Detect which cell encompasses the target text, then output its [x, y] center coordinate. 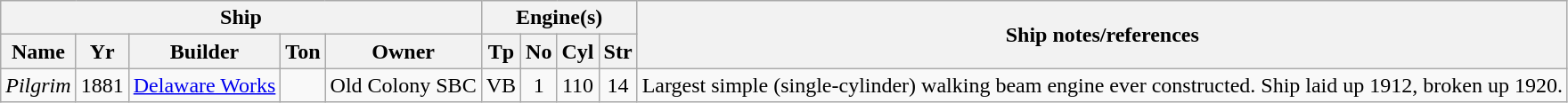
Largest simple (single-cylinder) walking beam engine ever constructed. Ship laid up 1912, broken up 1920. [1102, 85]
Name [38, 51]
VB [501, 85]
Builder [205, 51]
Engine(s) [559, 18]
1881 [102, 85]
Yr [102, 51]
Owner [403, 51]
Str [618, 51]
Delaware Works [205, 85]
Tp [501, 51]
110 [577, 85]
Cyl [577, 51]
Ton [303, 51]
Ship [241, 18]
Old Colony SBC [403, 85]
14 [618, 85]
Pilgrim [38, 85]
Ship notes/references [1102, 35]
1 [539, 85]
No [539, 51]
